Output the (x, y) coordinate of the center of the cell containing the given text.  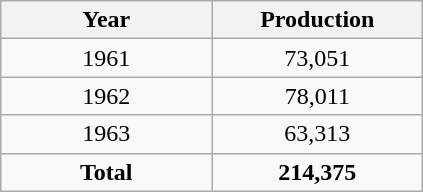
1963 (106, 134)
73,051 (318, 58)
1961 (106, 58)
1962 (106, 96)
Total (106, 172)
78,011 (318, 96)
214,375 (318, 172)
Production (318, 20)
63,313 (318, 134)
Year (106, 20)
